Detect which cell encompasses the target text, then output its (X, Y) center coordinate. 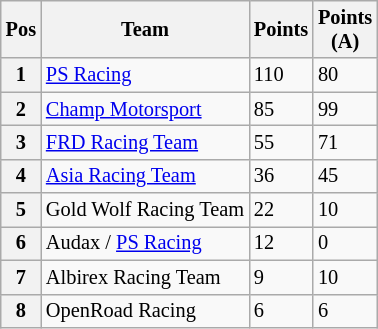
80 (345, 75)
0 (345, 243)
Points (281, 29)
85 (281, 109)
Champ Motorsport (145, 109)
71 (345, 142)
22 (281, 210)
Team (145, 29)
Audax / PS Racing (145, 243)
Albirex Racing Team (145, 277)
12 (281, 243)
OpenRoad Racing (145, 311)
Asia Racing Team (145, 176)
PS Racing (145, 75)
9 (281, 277)
Points(A) (345, 29)
7 (21, 277)
99 (345, 109)
3 (21, 142)
110 (281, 75)
5 (21, 210)
8 (21, 311)
4 (21, 176)
36 (281, 176)
45 (345, 176)
FRD Racing Team (145, 142)
55 (281, 142)
1 (21, 75)
Gold Wolf Racing Team (145, 210)
Pos (21, 29)
2 (21, 109)
